For the text-containing cell, return its midpoint in [X, Y] coordinate format. 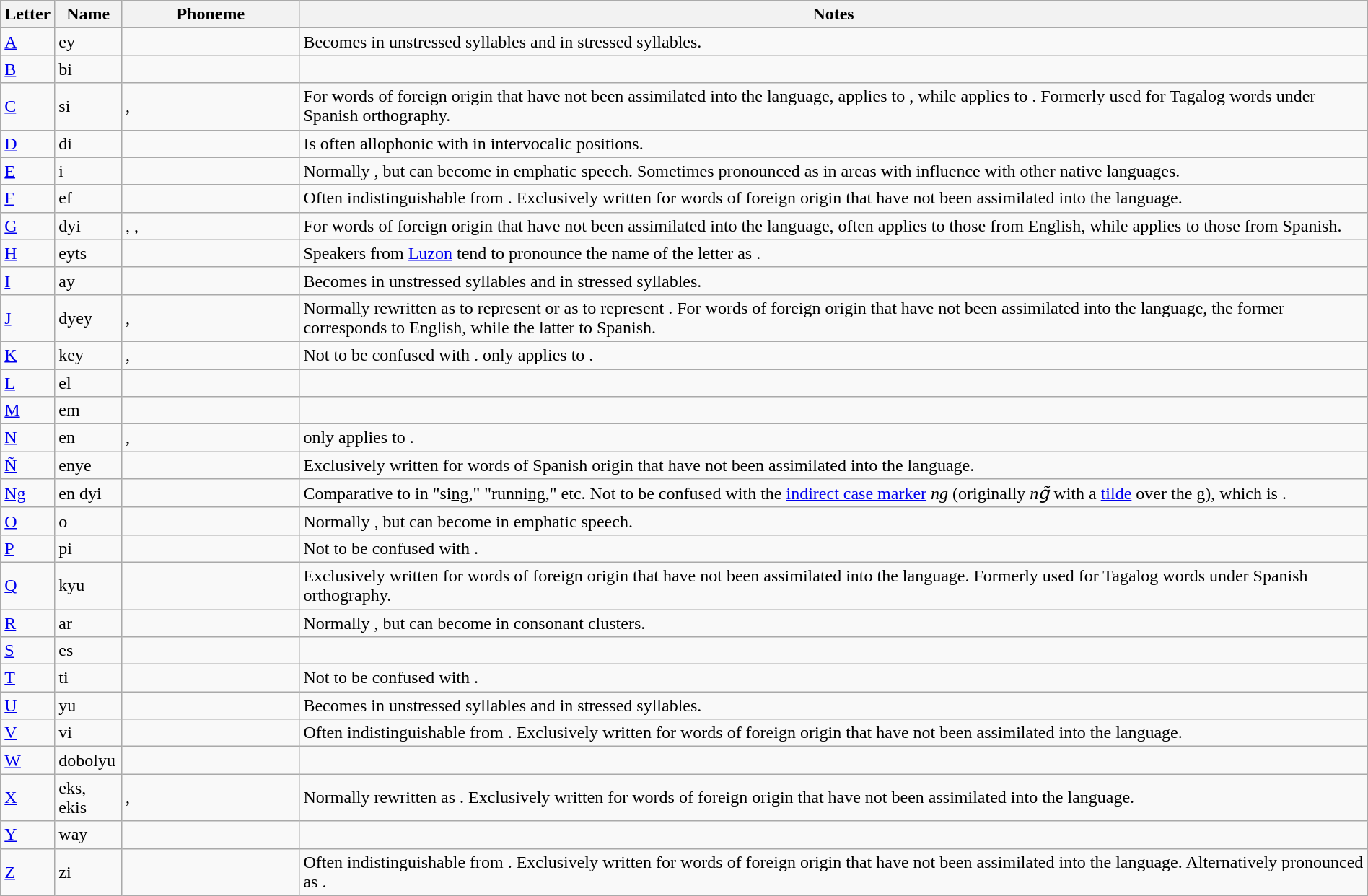
way [88, 835]
em [88, 410]
X [27, 798]
si [88, 107]
K [27, 355]
key [88, 355]
eks, ekis [88, 798]
Z [27, 871]
Normally rewritten as . Exclusively written for words of foreign origin that have not been assimilated into the language. [833, 798]
en [88, 438]
S [27, 651]
eyts [88, 253]
O [27, 521]
Letter [27, 14]
Ng [27, 493]
Q [27, 586]
Exclusively written for words of Spanish origin that have not been assimilated into the language. [833, 465]
ef [88, 198]
dobolyu [88, 760]
H [27, 253]
ar [88, 623]
Name [88, 14]
ay [88, 281]
enye [88, 465]
Normally , but can become in consonant clusters. [833, 623]
L [27, 383]
pi [88, 548]
M [27, 410]
B [27, 69]
only applies to . [833, 438]
i [88, 171]
ey [88, 42]
dyi [88, 226]
P [27, 548]
T [27, 678]
yu [88, 706]
el [88, 383]
F [27, 198]
A [27, 42]
Notes [833, 14]
Normally , but can become in emphatic speech. [833, 521]
I [27, 281]
Normally , but can become in emphatic speech. Sometimes pronounced as in areas with influence with other native languages. [833, 171]
bi [88, 69]
V [27, 733]
J [27, 317]
kyu [88, 586]
C [27, 107]
Comparative to in "sing," "running," etc. Not to be confused with the indirect case marker ng (originally ng̃ with a tilde over the g), which is . [833, 493]
D [27, 144]
o [88, 521]
es [88, 651]
ti [88, 678]
en dyi [88, 493]
di [88, 144]
Is often allophonic with in intervocalic positions. [833, 144]
Speakers from Luzon tend to pronounce the name of the letter as . [833, 253]
Phoneme [211, 14]
U [27, 706]
N [27, 438]
Not to be confused with . only applies to . [833, 355]
zi [88, 871]
W [27, 760]
R [27, 623]
vi [88, 733]
Y [27, 835]
G [27, 226]
dyey [88, 317]
E [27, 171]
, , [211, 226]
Ñ [27, 465]
